Capture the cell that displays the provided text and extract its [x, y] central coordinate. 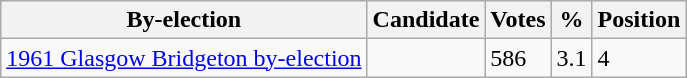
586 [518, 58]
Votes [518, 20]
Position [639, 20]
3.1 [572, 58]
1961 Glasgow Bridgeton by-election [184, 58]
Candidate [426, 20]
% [572, 20]
4 [639, 58]
By-election [184, 20]
